Capture the cell that displays the provided text and extract its [X, Y] central coordinate. 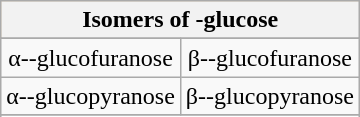
β--glucofuranose [270, 58]
Isomers of -glucose [180, 20]
α--glucofuranose [91, 58]
α--glucopyranose [91, 96]
β--glucopyranose [270, 96]
